Pinpoint the cell where the given text exists, returning its (x, y) midpoint coordinate. 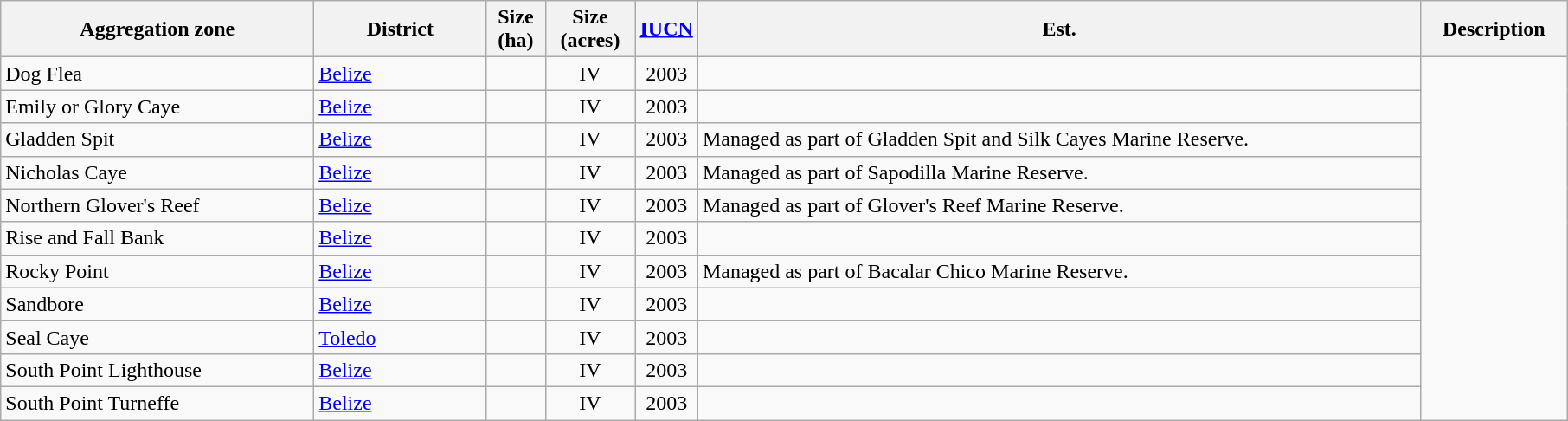
Size(acres) (590, 29)
Sandbore (157, 304)
South Point Turneffe (157, 403)
Gladden Spit (157, 139)
Dog Flea (157, 74)
Nicholas Caye (157, 172)
Description (1494, 29)
Managed as part of Bacalar Chico Marine Reserve. (1059, 271)
Size(ha) (516, 29)
IUCN (666, 29)
Northern Glover's Reef (157, 205)
Rise and Fall Bank (157, 238)
Managed as part of Glover's Reef Marine Reserve. (1059, 205)
Est. (1059, 29)
Emily or Glory Caye (157, 107)
Toledo (400, 337)
Aggregation zone (157, 29)
District (400, 29)
Managed as part of Sapodilla Marine Reserve. (1059, 172)
South Point Lighthouse (157, 370)
Rocky Point (157, 271)
Seal Caye (157, 337)
Managed as part of Gladden Spit and Silk Cayes Marine Reserve. (1059, 139)
